Detect which cell encompasses the target text, then output its [X, Y] center coordinate. 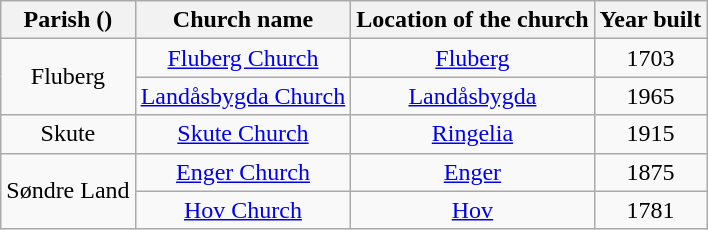
Church name [243, 20]
Landåsbygda [472, 96]
Parish () [68, 20]
Year built [650, 20]
Ringelia [472, 134]
1875 [650, 172]
Skute [68, 134]
Hov Church [243, 210]
1781 [650, 210]
Søndre Land [68, 191]
Landåsbygda Church [243, 96]
1915 [650, 134]
Skute Church [243, 134]
Enger [472, 172]
Enger Church [243, 172]
Fluberg Church [243, 58]
1965 [650, 96]
Hov [472, 210]
1703 [650, 58]
Location of the church [472, 20]
